Extract the (x, y) coordinate from the center of the cell holding the provided text.  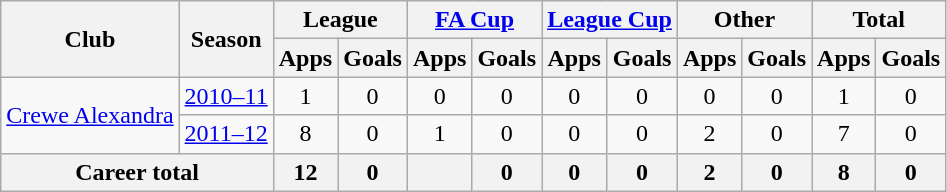
League (340, 20)
12 (305, 172)
Season (226, 39)
Total (879, 20)
2011–12 (226, 134)
Other (744, 20)
Career total (138, 172)
Club (90, 39)
FA Cup (474, 20)
Crewe Alexandra (90, 115)
League Cup (610, 20)
7 (844, 134)
2010–11 (226, 96)
